Detect which cell encompasses the target text, then output its [x, y] center coordinate. 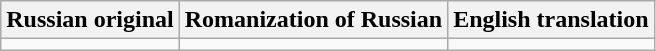
Russian original [90, 20]
English translation [551, 20]
Romanization of Russian [313, 20]
